Pinpoint the cell where the given text exists, returning its (x, y) midpoint coordinate. 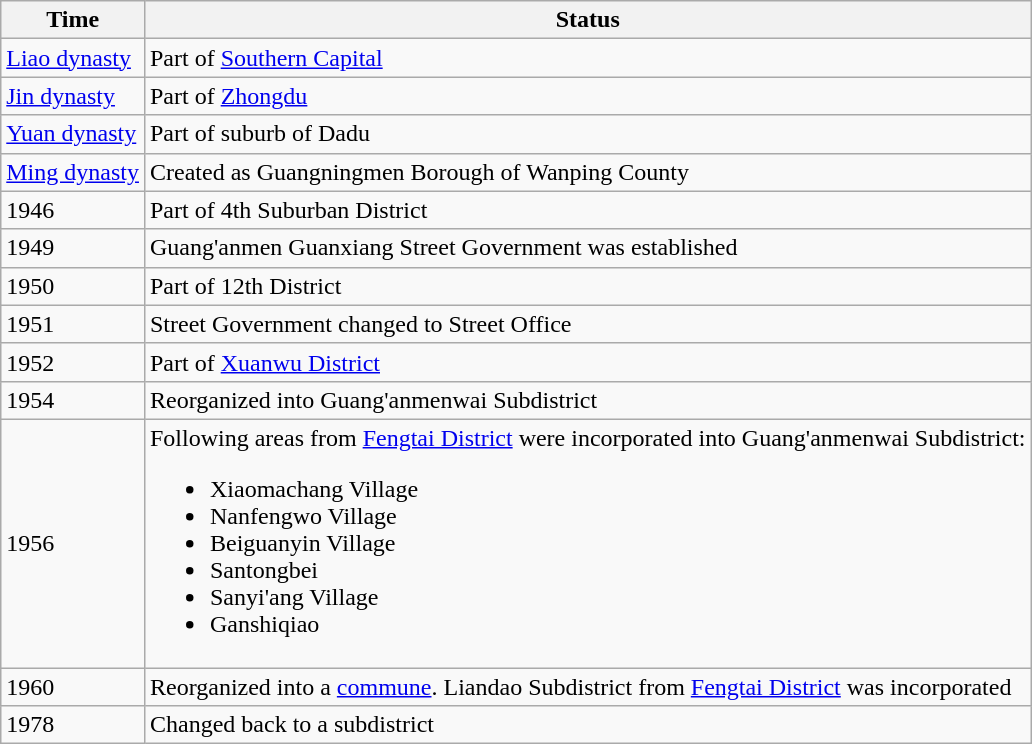
Yuan dynasty (73, 134)
Part of Southern Capital (588, 58)
Ming dynasty (73, 172)
Liao dynasty (73, 58)
Part of 12th District (588, 286)
Part of suburb of Dadu (588, 134)
Street Government changed to Street Office (588, 324)
Reorganized into a commune. Liandao Subdistrict from Fengtai District was incorporated (588, 687)
1952 (73, 362)
Jin dynasty (73, 96)
Part of 4th Suburban District (588, 210)
Status (588, 20)
1978 (73, 725)
1960 (73, 687)
Changed back to a subdistrict (588, 725)
1951 (73, 324)
1954 (73, 400)
Part of Xuanwu District (588, 362)
1956 (73, 543)
Reorganized into Guang'anmenwai Subdistrict (588, 400)
1950 (73, 286)
1946 (73, 210)
Created as Guangningmen Borough of Wanping County (588, 172)
1949 (73, 248)
Time (73, 20)
Guang'anmen Guanxiang Street Government was established (588, 248)
Part of Zhongdu (588, 96)
